Provide the (X, Y) coordinate of the cell's center where the given text is located.  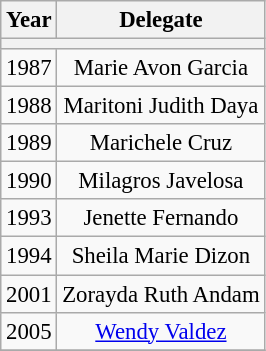
1988 (29, 106)
2001 (29, 294)
1993 (29, 219)
1990 (29, 181)
Wendy Valdez (161, 331)
Milagros Javelosa (161, 181)
2005 (29, 331)
Maritoni Judith Daya (161, 106)
1987 (29, 68)
Zorayda Ruth Andam (161, 294)
Year (29, 20)
Sheila Marie Dizon (161, 256)
Jenette Fernando (161, 219)
Marie Avon Garcia (161, 68)
1989 (29, 143)
Marichele Cruz (161, 143)
1994 (29, 256)
Delegate (161, 20)
